Provide the (X, Y) coordinate of the cell's center where the given text is located.  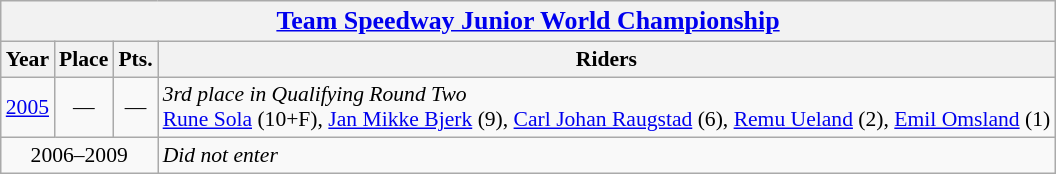
3rd place in Qualifying Round Two Rune Sola (10+F), Jan Mikke Bjerk (9), Carl Johan Raugstad (6), Remu Ueland (2), Emil Omsland (1) (607, 108)
Pts. (135, 59)
Year (28, 59)
Did not enter (607, 156)
Riders (607, 59)
2006–2009 (80, 156)
Team Speedway Junior World Championship (528, 21)
Place (84, 59)
2005 (28, 108)
